Return the (x, y) coordinate for the center point of the cell that contains the specified text.  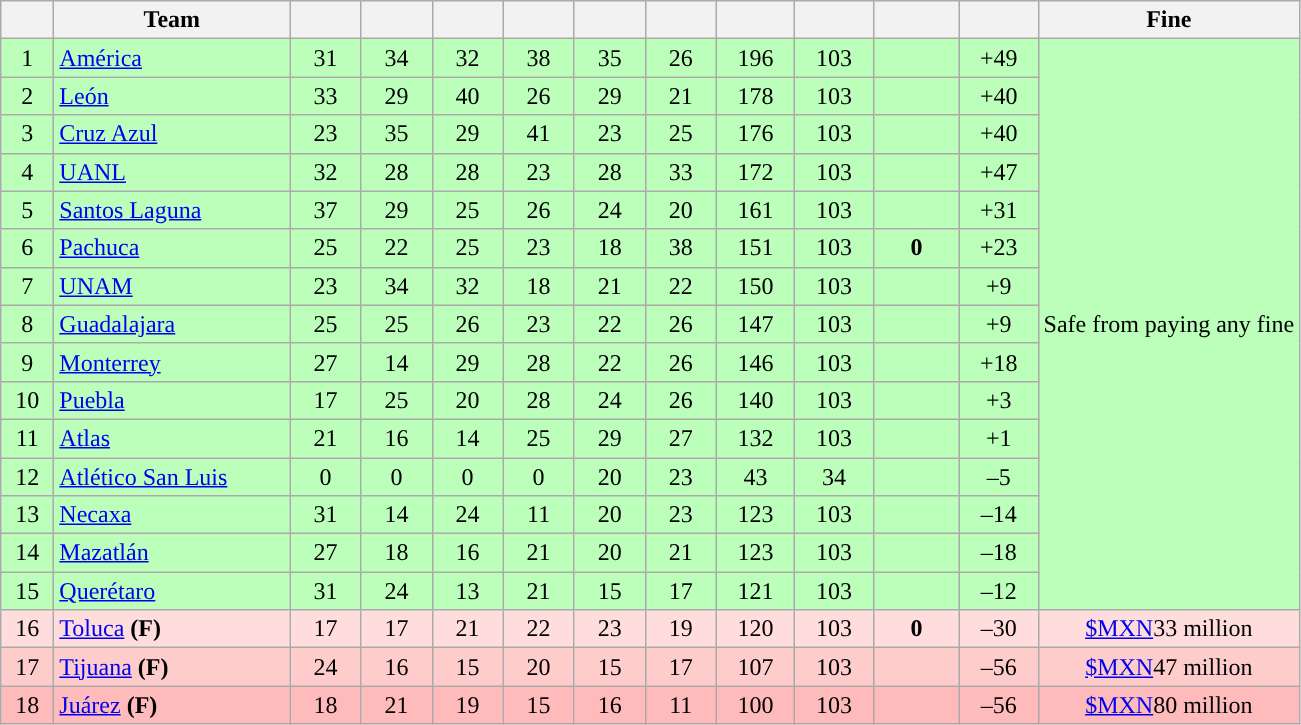
América (172, 58)
140 (756, 400)
5 (28, 210)
$MXN80 million (1169, 705)
37 (326, 210)
9 (28, 362)
2 (28, 96)
–18 (998, 553)
+18 (998, 362)
147 (756, 324)
1 (28, 58)
Guadalajara (172, 324)
+47 (998, 172)
Juárez (F) (172, 705)
10 (28, 400)
100 (756, 705)
6 (28, 248)
40 (468, 96)
43 (756, 477)
7 (28, 286)
107 (756, 667)
Atlas (172, 438)
–12 (998, 591)
+1 (998, 438)
196 (756, 58)
+31 (998, 210)
+23 (998, 248)
Fine (1169, 20)
Atlético San Luis (172, 477)
Puebla (172, 400)
150 (756, 286)
8 (28, 324)
120 (756, 629)
+3 (998, 400)
Querétaro (172, 591)
161 (756, 210)
Santos Laguna (172, 210)
–14 (998, 515)
Safe from paying any fine (1169, 324)
+49 (998, 58)
172 (756, 172)
Necaxa (172, 515)
41 (538, 134)
Tijuana (F) (172, 667)
León (172, 96)
UNAM (172, 286)
176 (756, 134)
Cruz Azul (172, 134)
UANL (172, 172)
132 (756, 438)
–30 (998, 629)
Monterrey (172, 362)
$MXN33 million (1169, 629)
121 (756, 591)
146 (756, 362)
3 (28, 134)
Mazatlán (172, 553)
12 (28, 477)
Team (172, 20)
–5 (998, 477)
151 (756, 248)
Pachuca (172, 248)
4 (28, 172)
178 (756, 96)
$MXN47 million (1169, 667)
Toluca (F) (172, 629)
